Capture the cell that displays the provided text and extract its [x, y] central coordinate. 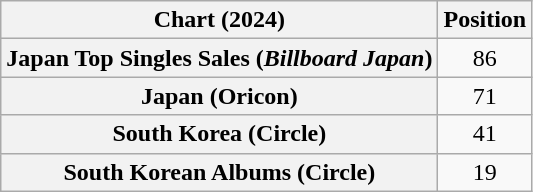
41 [485, 134]
South Korean Albums (Circle) [220, 172]
Chart (2024) [220, 20]
Position [485, 20]
86 [485, 58]
South Korea (Circle) [220, 134]
19 [485, 172]
71 [485, 96]
Japan (Oricon) [220, 96]
Japan Top Singles Sales (Billboard Japan) [220, 58]
